Capture the cell that displays the provided text and extract its (X, Y) central coordinate. 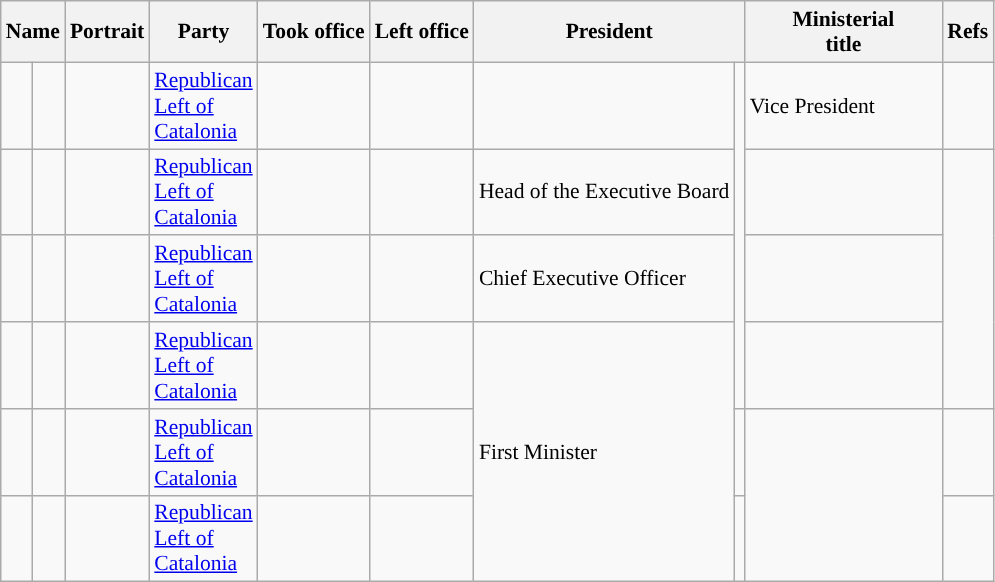
First Minister (604, 452)
Ministerialtitle (844, 32)
Refs (968, 32)
President (610, 32)
Chief Executive Officer (604, 280)
Left office (422, 32)
Party (203, 32)
Head of the Executive Board (604, 192)
Name (33, 32)
Vice President (844, 106)
Took office (314, 32)
Portrait (107, 32)
